From the cell containing the given text, extract its center point as [X, Y] coordinate. 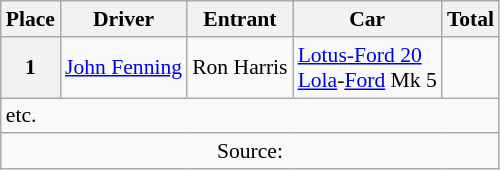
Car [368, 19]
Entrant [240, 19]
Ron Harris [240, 68]
Place [30, 19]
Total [470, 19]
1 [30, 68]
Lotus-Ford 20Lola-Ford Mk 5 [368, 68]
etc. [250, 116]
Driver [124, 19]
Source: [250, 152]
John Fenning [124, 68]
